For the text-containing cell, return its midpoint in [X, Y] coordinate format. 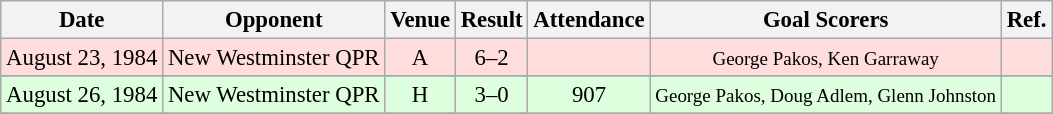
Date [82, 20]
3–0 [492, 95]
Attendance [589, 20]
George Pakos, Ken Garraway [826, 58]
A [420, 58]
H [420, 95]
Ref. [1026, 20]
Venue [420, 20]
Result [492, 20]
Opponent [274, 20]
907 [589, 95]
August 23, 1984 [82, 58]
Goal Scorers [826, 20]
August 26, 1984 [82, 95]
6–2 [492, 58]
George Pakos, Doug Adlem, Glenn Johnston [826, 95]
